Find where the given text appears and provide that cell's center as (x, y) coordinate. 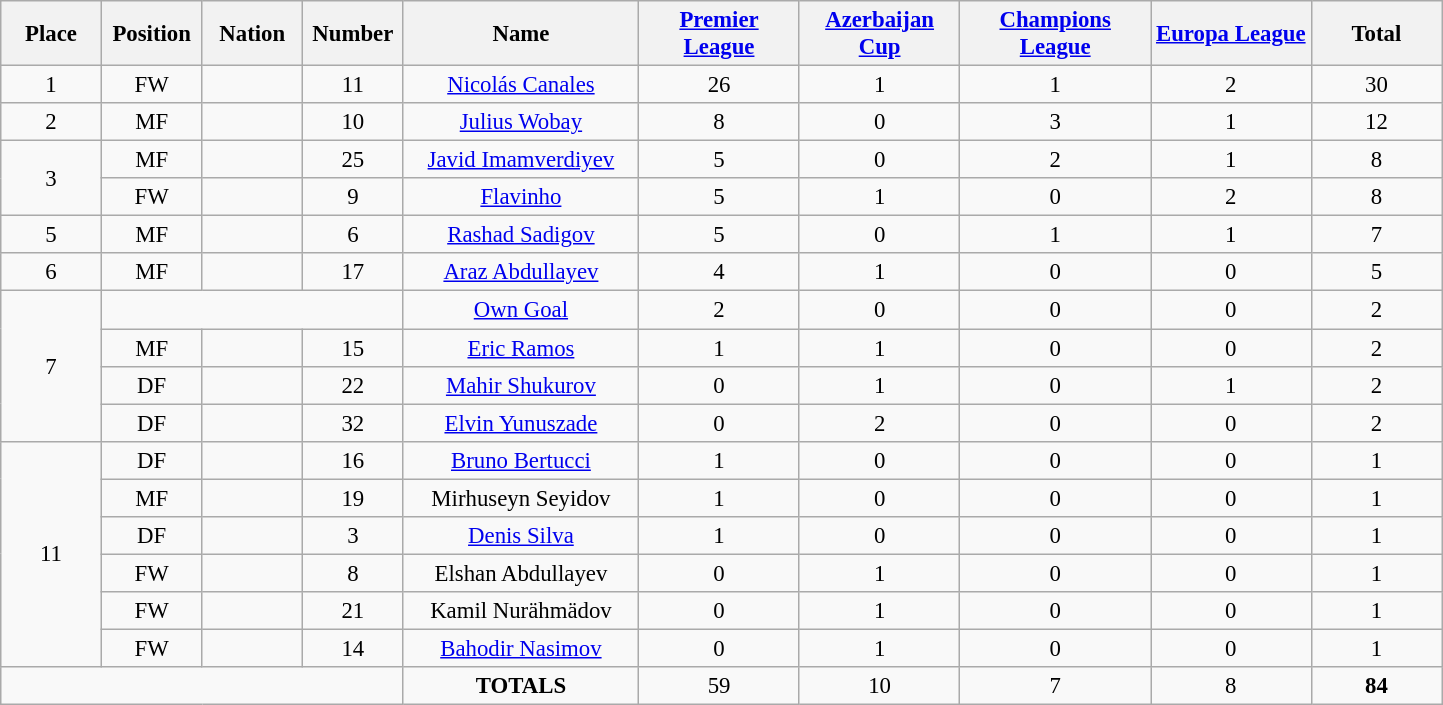
Azerbaijan Cup (880, 34)
Premier League (720, 34)
84 (1376, 686)
Nicolás Canales (521, 85)
Europa League (1230, 34)
Kamil Nurähmädov (521, 611)
Elvin Yunuszade (521, 423)
15 (354, 348)
32 (354, 423)
19 (354, 498)
Total (1376, 34)
Bruno Bertucci (521, 460)
26 (720, 85)
Own Goal (521, 310)
Julius Wobay (521, 122)
59 (720, 686)
16 (354, 460)
Champions League (1056, 34)
Number (354, 34)
Name (521, 34)
4 (720, 273)
21 (354, 611)
Javid Imamverdiyev (521, 160)
Elshan Abdullayev (521, 573)
Nation (252, 34)
Mahir Shukurov (521, 385)
14 (354, 648)
25 (354, 160)
Place (52, 34)
Rashad Sadigov (521, 235)
9 (354, 197)
Position (152, 34)
Araz Abdullayev (521, 273)
Bahodir Nasimov (521, 648)
Eric Ramos (521, 348)
30 (1376, 85)
22 (354, 385)
Mirhuseyn Seyidov (521, 498)
Flavinho (521, 197)
TOTALS (521, 686)
Denis Silva (521, 536)
12 (1376, 122)
17 (354, 273)
